Determine the [X, Y] coordinate at the center of the cell enclosing the given text.  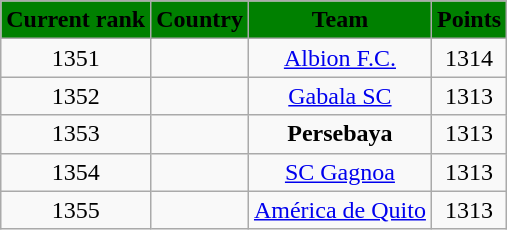
Persebaya [340, 134]
Team [340, 20]
Albion F.C. [340, 58]
Current rank [76, 20]
1314 [468, 58]
América de Quito [340, 210]
Points [468, 20]
Country [200, 20]
SC Gagnoa [340, 172]
1354 [76, 172]
1353 [76, 134]
1355 [76, 210]
1352 [76, 96]
Gabala SC [340, 96]
1351 [76, 58]
